Provide the (X, Y) coordinate of the cell's center where the given text is located.  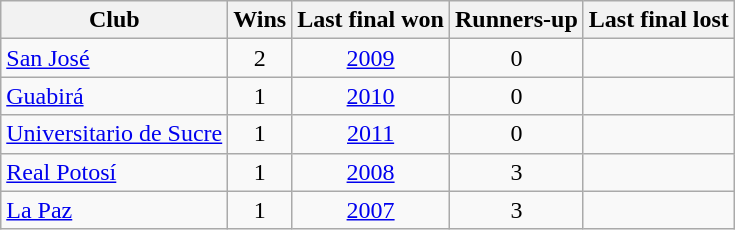
2 (260, 58)
2011 (371, 134)
Last final lost (658, 20)
Runners-up (516, 20)
Guabirá (114, 96)
2010 (371, 96)
Real Potosí (114, 172)
La Paz (114, 210)
Last final won (371, 20)
2009 (371, 58)
San José (114, 58)
2007 (371, 210)
Universitario de Sucre (114, 134)
2008 (371, 172)
Wins (260, 20)
Club (114, 20)
